Output the [x, y] coordinate of the center of the cell containing the given text.  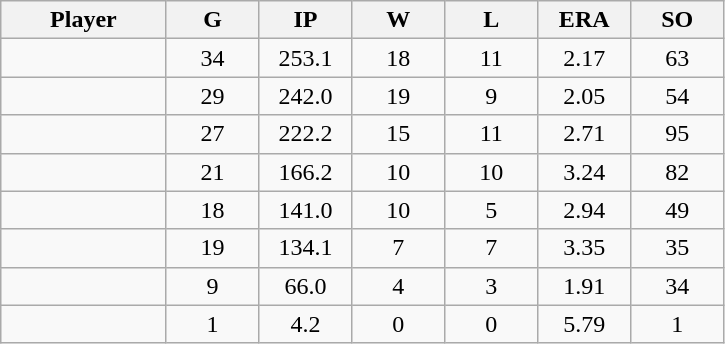
15 [398, 134]
W [398, 20]
Player [84, 20]
IP [306, 20]
4.2 [306, 324]
222.2 [306, 134]
3.24 [584, 172]
4 [398, 286]
L [492, 20]
29 [212, 96]
5.79 [584, 324]
66.0 [306, 286]
141.0 [306, 210]
3.35 [584, 248]
2.71 [584, 134]
242.0 [306, 96]
253.1 [306, 58]
2.17 [584, 58]
134.1 [306, 248]
ERA [584, 20]
95 [678, 134]
5 [492, 210]
G [212, 20]
21 [212, 172]
166.2 [306, 172]
27 [212, 134]
63 [678, 58]
35 [678, 248]
3 [492, 286]
SO [678, 20]
2.05 [584, 96]
82 [678, 172]
54 [678, 96]
49 [678, 210]
2.94 [584, 210]
1.91 [584, 286]
